Provide the [x, y] coordinate of the cell's center where the given text is located.  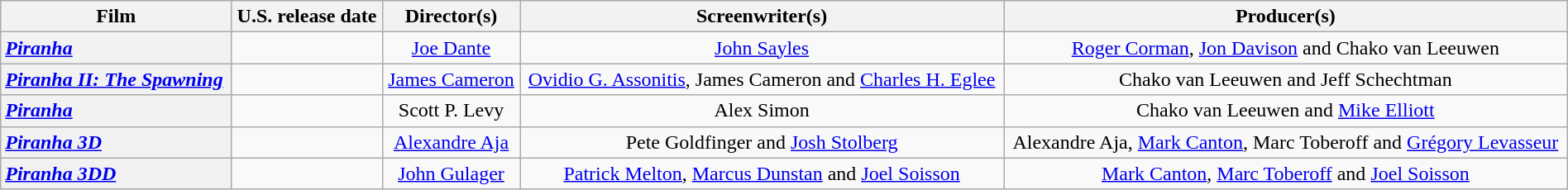
Piranha 3D [116, 142]
Pete Goldfinger and Josh Stolberg [762, 142]
Scott P. Levy [451, 111]
Producer(s) [1286, 17]
Piranha II: The Spawning [116, 79]
Alexandre Aja [451, 142]
Piranha 3DD [116, 173]
John Gulager [451, 173]
Chako van Leeuwen and Mike Elliott [1286, 111]
Alex Simon [762, 111]
Director(s) [451, 17]
Film [116, 17]
Joe Dante [451, 48]
John Sayles [762, 48]
Patrick Melton, Marcus Dunstan and Joel Soisson [762, 173]
Chako van Leeuwen and Jeff Schechtman [1286, 79]
Alexandre Aja, Mark Canton, Marc Toberoff and Grégory Levasseur [1286, 142]
U.S. release date [308, 17]
Screenwriter(s) [762, 17]
James Cameron [451, 79]
Ovidio G. Assonitis, James Cameron and Charles H. Eglee [762, 79]
Roger Corman, Jon Davison and Chako van Leeuwen [1286, 48]
Mark Canton, Marc Toberoff and Joel Soisson [1286, 173]
